Locate the cell with the specified text and output its [X, Y] center coordinate. 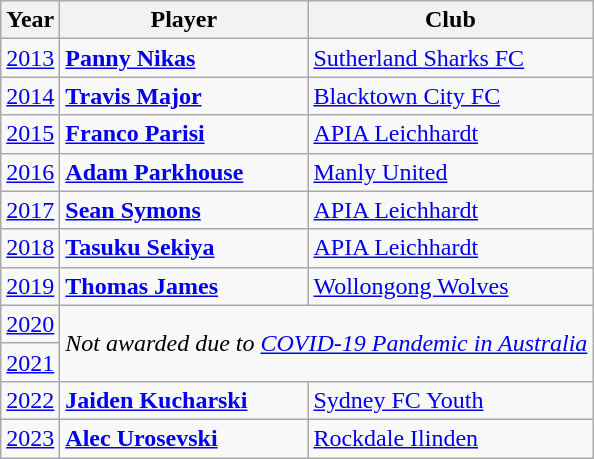
Not awarded due to COVID-19 Pandemic in Australia [326, 343]
Sutherland Sharks FC [450, 58]
Club [450, 20]
Sydney FC Youth [450, 400]
Tasuku Sekiya [184, 248]
Wollongong Wolves [450, 286]
2014 [30, 96]
2017 [30, 210]
Manly United [450, 172]
2021 [30, 362]
Panny Nikas [184, 58]
Thomas James [184, 286]
Rockdale Ilinden [450, 438]
2016 [30, 172]
2023 [30, 438]
2015 [30, 134]
Franco Parisi [184, 134]
Blacktown City FC [450, 96]
2018 [30, 248]
Adam Parkhouse [184, 172]
2019 [30, 286]
Sean Symons [184, 210]
Jaiden Kucharski [184, 400]
2020 [30, 324]
Player [184, 20]
Alec Urosevski [184, 438]
2022 [30, 400]
Travis Major [184, 96]
Year [30, 20]
2013 [30, 58]
